Find where the given text appears and provide that cell's center as (x, y) coordinate. 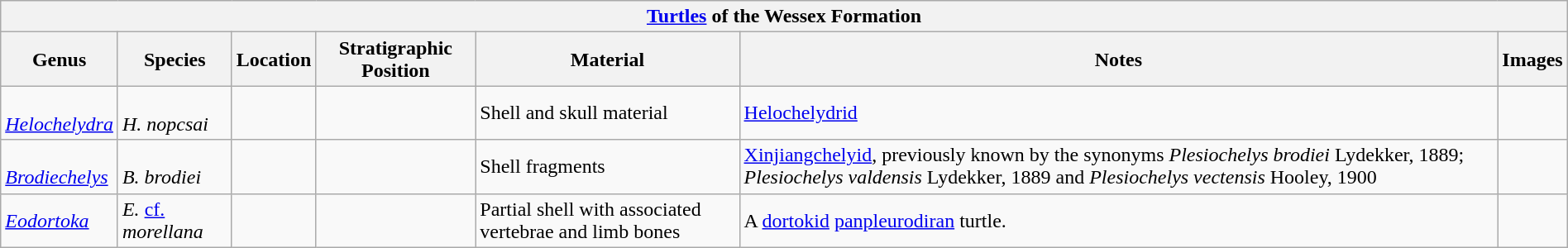
Shell and skull material (607, 112)
Helochelydrid (1118, 112)
Partial shell with associated vertebrae and limb bones (607, 220)
Location (274, 60)
Material (607, 60)
Notes (1118, 60)
Brodiechelys (60, 167)
H. nopcsai (174, 112)
E. cf. morellana (174, 220)
B. brodiei (174, 167)
Turtles of the Wessex Formation (784, 17)
Shell fragments (607, 167)
Eodortoka (60, 220)
Images (1532, 60)
Helochelydra (60, 112)
Species (174, 60)
Stratigraphic Position (395, 60)
Genus (60, 60)
A dortokid panpleurodiran turtle. (1118, 220)
